Capture the cell that displays the provided text and extract its [X, Y] central coordinate. 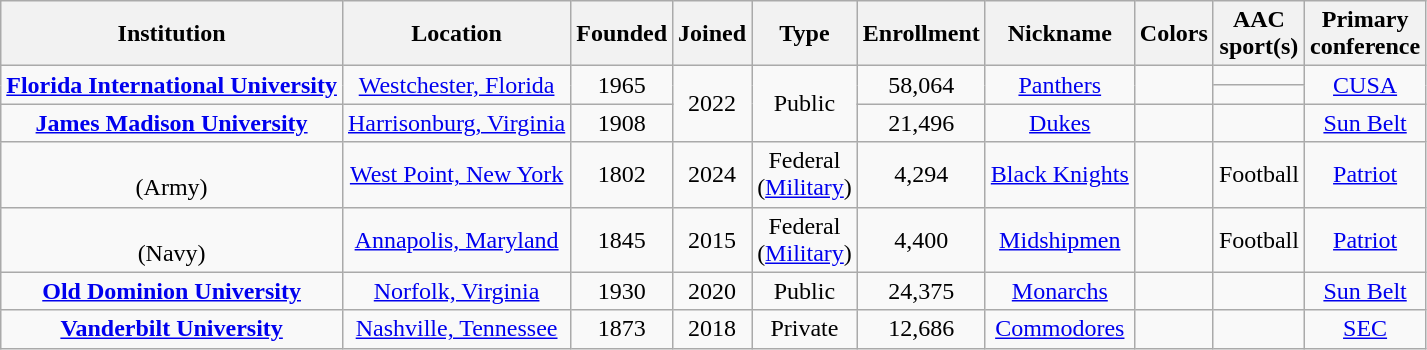
Midshipmen [1060, 240]
24,375 [921, 291]
(Army) [172, 174]
Enrollment [921, 34]
CUSA [1364, 85]
Monarchs [1060, 291]
1965 [622, 85]
Colors [1174, 34]
1802 [622, 174]
1930 [622, 291]
(Navy) [172, 240]
Nickname [1060, 34]
2018 [712, 329]
Location [456, 34]
Panthers [1060, 85]
2015 [712, 240]
1873 [622, 329]
12,686 [921, 329]
2022 [712, 104]
James Madison University [172, 123]
AACsport(s) [1258, 34]
21,496 [921, 123]
2024 [712, 174]
Commodores [1060, 329]
Type [805, 34]
4,400 [921, 240]
1908 [622, 123]
Nashville, Tennessee [456, 329]
Black Knights [1060, 174]
Florida International University [172, 85]
Joined [712, 34]
Westchester, Florida [456, 85]
Annapolis, Maryland [456, 240]
Norfolk, Virginia [456, 291]
1845 [622, 240]
Dukes [1060, 123]
2020 [712, 291]
4,294 [921, 174]
Harrisonburg, Virginia [456, 123]
Vanderbilt University [172, 329]
58,064 [921, 85]
Institution [172, 34]
Private [805, 329]
SEC [1364, 329]
Old Dominion University [172, 291]
Founded [622, 34]
West Point, New York [456, 174]
Primaryconference [1364, 34]
